From the cell containing the given text, extract its center point as (X, Y) coordinate. 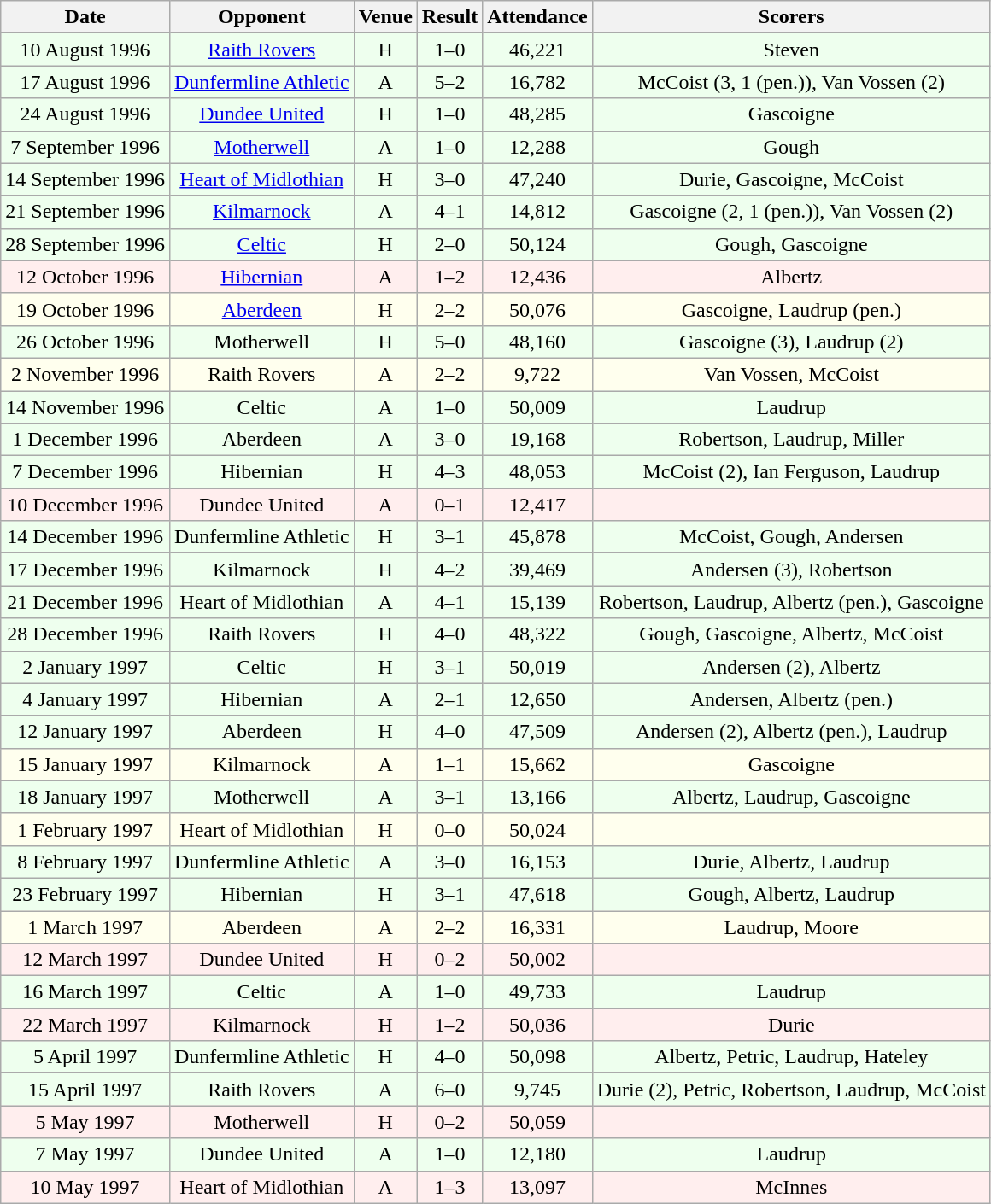
47,240 (537, 179)
50,009 (537, 407)
Gascoigne (3), Laudrup (2) (791, 342)
Opponent (261, 17)
Scorers (791, 17)
Andersen (3), Robertson (791, 570)
15,662 (537, 764)
Van Vossen, McCoist (791, 374)
McCoist (3, 1 (pen.)), Van Vossen (2) (791, 82)
50,002 (537, 960)
1 February 1997 (85, 829)
13,166 (537, 797)
7 May 1997 (85, 1154)
22 March 1997 (85, 1025)
Venue (385, 17)
16,782 (537, 82)
49,733 (537, 992)
McCoist, Gough, Andersen (791, 537)
Andersen, Albertz (pen.) (791, 699)
1 March 1997 (85, 926)
10 August 1996 (85, 50)
12 October 1996 (85, 277)
15 April 1997 (85, 1090)
12 January 1997 (85, 732)
5 April 1997 (85, 1057)
McCoist (2), Ian Ferguson, Laudrup (791, 472)
48,053 (537, 472)
0–0 (449, 829)
15 January 1997 (85, 764)
50,076 (537, 309)
Result (449, 17)
Date (85, 17)
48,322 (537, 634)
2 January 1997 (85, 667)
4 January 1997 (85, 699)
14 November 1996 (85, 407)
Robertson, Laudrup, Albertz (pen.), Gascoigne (791, 602)
Laudrup, Moore (791, 926)
39,469 (537, 570)
Andersen (2), Albertz (791, 667)
1–3 (449, 1187)
Steven (791, 50)
17 August 1996 (85, 82)
8 February 1997 (85, 862)
21 December 1996 (85, 602)
28 September 1996 (85, 244)
4–2 (449, 570)
10 December 1996 (85, 505)
18 January 1997 (85, 797)
7 September 1996 (85, 147)
19 October 1996 (85, 309)
Gough, Gascoigne (791, 244)
14 September 1996 (85, 179)
9,745 (537, 1090)
2–1 (449, 699)
Gough, Albertz, Laudrup (791, 894)
Albertz, Petric, Laudrup, Hateley (791, 1057)
15,139 (537, 602)
50,024 (537, 829)
1–1 (449, 764)
6–0 (449, 1090)
Durie, Gascoigne, McCoist (791, 179)
16,331 (537, 926)
Durie (2), Petric, Robertson, Laudrup, McCoist (791, 1090)
50,059 (537, 1122)
19,168 (537, 440)
17 December 1996 (85, 570)
28 December 1996 (85, 634)
Durie (791, 1025)
10 May 1997 (85, 1187)
2 November 1996 (85, 374)
48,160 (537, 342)
50,036 (537, 1025)
12,288 (537, 147)
12,436 (537, 277)
Andersen (2), Albertz (pen.), Laudrup (791, 732)
Gascoigne, Laudrup (pen.) (791, 309)
7 December 1996 (85, 472)
14 December 1996 (85, 537)
Attendance (537, 17)
13,097 (537, 1187)
24 August 1996 (85, 114)
12,650 (537, 699)
21 September 1996 (85, 212)
47,618 (537, 894)
1 December 1996 (85, 440)
Durie, Albertz, Laudrup (791, 862)
4–3 (449, 472)
50,019 (537, 667)
16,153 (537, 862)
45,878 (537, 537)
50,124 (537, 244)
12,417 (537, 505)
Gough, Gascoigne, Albertz, McCoist (791, 634)
5–0 (449, 342)
5 May 1997 (85, 1122)
5–2 (449, 82)
9,722 (537, 374)
McInnes (791, 1187)
26 October 1996 (85, 342)
14,812 (537, 212)
Albertz (791, 277)
50,098 (537, 1057)
23 February 1997 (85, 894)
12 March 1997 (85, 960)
46,221 (537, 50)
Gascoigne (2, 1 (pen.)), Van Vossen (2) (791, 212)
16 March 1997 (85, 992)
2–0 (449, 244)
12,180 (537, 1154)
Robertson, Laudrup, Miller (791, 440)
48,285 (537, 114)
Gough (791, 147)
Albertz, Laudrup, Gascoigne (791, 797)
47,509 (537, 732)
0–1 (449, 505)
